Provide the [x, y] coordinate of the cell's center where the given text is located.  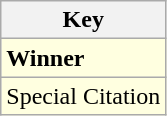
Key [84, 20]
Special Citation [84, 96]
Winner [84, 58]
